Search for the cell housing the specified text and yield its [X, Y] center coordinate. 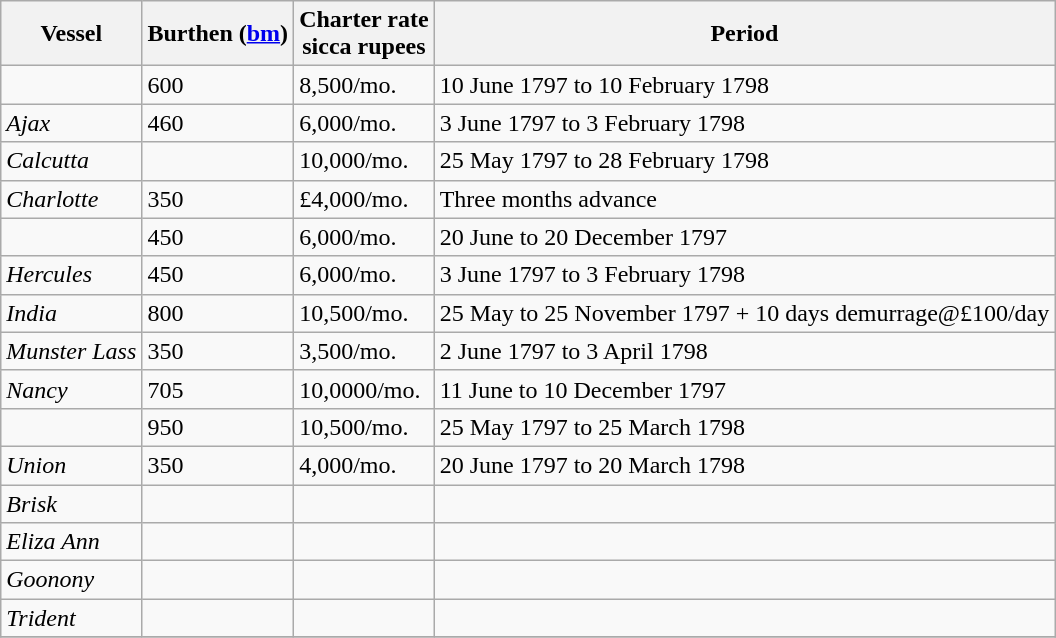
Trident [72, 618]
Calcutta [72, 161]
Three months advance [744, 199]
10 June 1797 to 10 February 1798 [744, 85]
10,0000/mo. [364, 389]
Union [72, 465]
2 June 1797 to 3 April 1798 [744, 351]
25 May to 25 November 1797 + 10 days demurrage@£100/day [744, 313]
3,500/mo. [364, 351]
20 June to 20 December 1797 [744, 237]
Goonony [72, 580]
705 [218, 389]
Brisk [72, 503]
25 May 1797 to 25 March 1798 [744, 427]
600 [218, 85]
4,000/mo. [364, 465]
India [72, 313]
11 June to 10 December 1797 [744, 389]
Munster Lass [72, 351]
460 [218, 123]
Charlotte [72, 199]
Ajax [72, 123]
Eliza Ann [72, 542]
£4,000/mo. [364, 199]
800 [218, 313]
8,500/mo. [364, 85]
Charter ratesicca rupees [364, 34]
Period [744, 34]
Burthen (bm) [218, 34]
25 May 1797 to 28 February 1798 [744, 161]
Nancy [72, 389]
950 [218, 427]
Vessel [72, 34]
10,000/mo. [364, 161]
Hercules [72, 275]
20 June 1797 to 20 March 1798 [744, 465]
